Extract the (x, y) coordinate from the center of the cell holding the provided text.  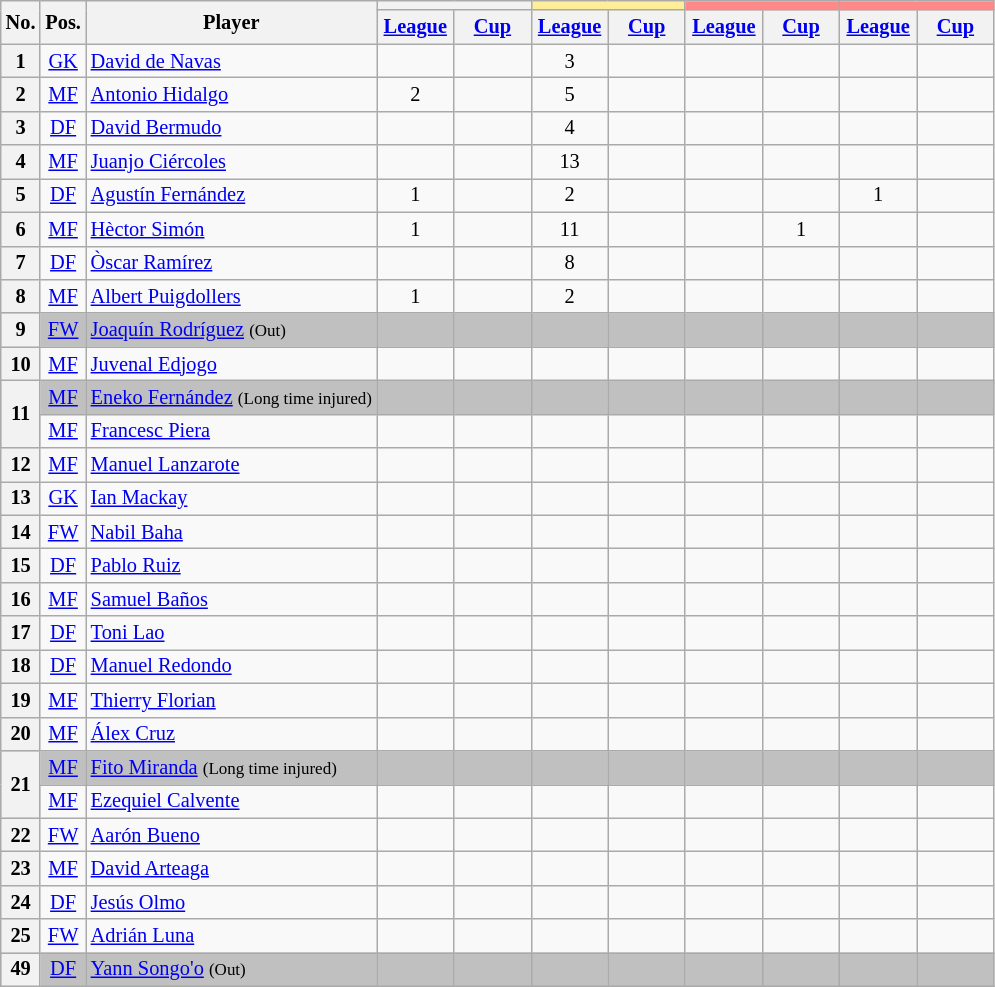
Ian Mackay (232, 498)
49 (21, 969)
David Bermudo (232, 128)
Samuel Baños (232, 599)
Pos. (62, 22)
Antonio Hidalgo (232, 94)
Òscar Ramírez (232, 263)
Agustín Fernández (232, 195)
Aarón Bueno (232, 835)
Juanjo Ciércoles (232, 162)
David de Navas (232, 61)
Thierry Florian (232, 700)
6 (21, 229)
22 (21, 835)
Hèctor Simón (232, 229)
Player (232, 22)
24 (21, 902)
25 (21, 936)
Toni Lao (232, 633)
20 (21, 734)
Adrián Luna (232, 936)
19 (21, 700)
Joaquín Rodríguez (Out) (232, 330)
Manuel Lanzarote (232, 465)
David Arteaga (232, 868)
Juvenal Edjogo (232, 364)
Ezequiel Calvente (232, 801)
9 (21, 330)
Pablo Ruiz (232, 565)
Yann Songo'o (Out) (232, 969)
14 (21, 532)
17 (21, 633)
12 (21, 465)
15 (21, 565)
Nabil Baha (232, 532)
Manuel Redondo (232, 666)
21 (21, 784)
Jesús Olmo (232, 902)
23 (21, 868)
10 (21, 364)
18 (21, 666)
Eneko Fernández (Long time injured) (232, 397)
Álex Cruz (232, 734)
16 (21, 599)
Fito Miranda (Long time injured) (232, 767)
7 (21, 263)
No. (21, 22)
Albert Puigdollers (232, 296)
Francesc Piera (232, 431)
